Search for the cell housing the specified text and yield its (X, Y) center coordinate. 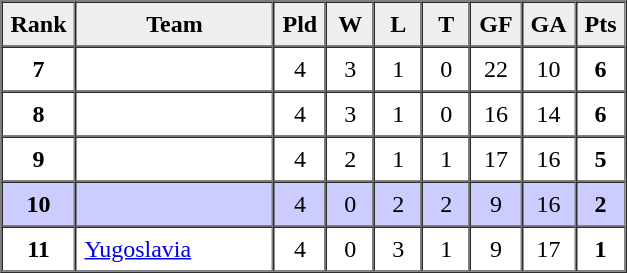
22 (496, 68)
Yugoslavia (175, 248)
Rank (39, 24)
GA (549, 24)
Pld (300, 24)
W (350, 24)
L (398, 24)
T (446, 24)
Pts (601, 24)
GF (496, 24)
5 (601, 158)
14 (549, 114)
11 (39, 248)
8 (39, 114)
7 (39, 68)
Team (175, 24)
